Identify which cell holds the provided text, then report its (X, Y) central coordinate. 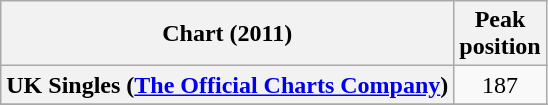
UK Singles (The Official Charts Company) (228, 85)
Chart (2011) (228, 34)
Peakposition (500, 34)
187 (500, 85)
